Determine the [x, y] coordinate at the center of the cell enclosing the given text.  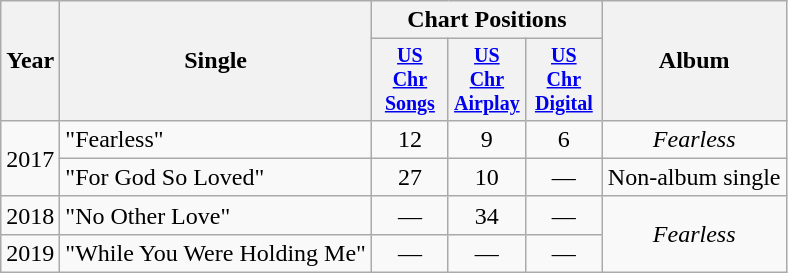
2018 [30, 215]
12 [410, 139]
Chart Positions [486, 20]
USChr Digital [564, 80]
2017 [30, 158]
Single [216, 61]
6 [564, 139]
"For God So Loved" [216, 177]
Year [30, 61]
34 [486, 215]
"No Other Love" [216, 215]
10 [486, 177]
2019 [30, 253]
Non-album single [694, 177]
USChr Songs [410, 80]
"Fearless" [216, 139]
Album [694, 61]
27 [410, 177]
9 [486, 139]
USChr Airplay [486, 80]
"While You Were Holding Me" [216, 253]
